Find where the given text appears and provide that cell's center as (x, y) coordinate. 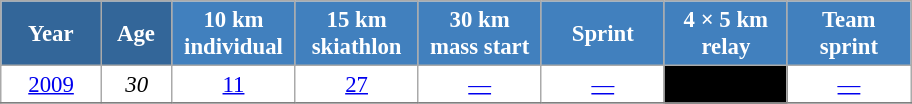
Year (52, 34)
10 km individual (234, 34)
Age (136, 34)
30 (136, 85)
30 km mass start (480, 34)
27 (356, 85)
Team sprint (848, 34)
4 × 5 km relay (726, 34)
11 (234, 85)
15 km skiathlon (356, 34)
2009 (52, 85)
Sprint (602, 34)
